Scan for the cell matching the given text and deliver its (X, Y) coordinate at center. 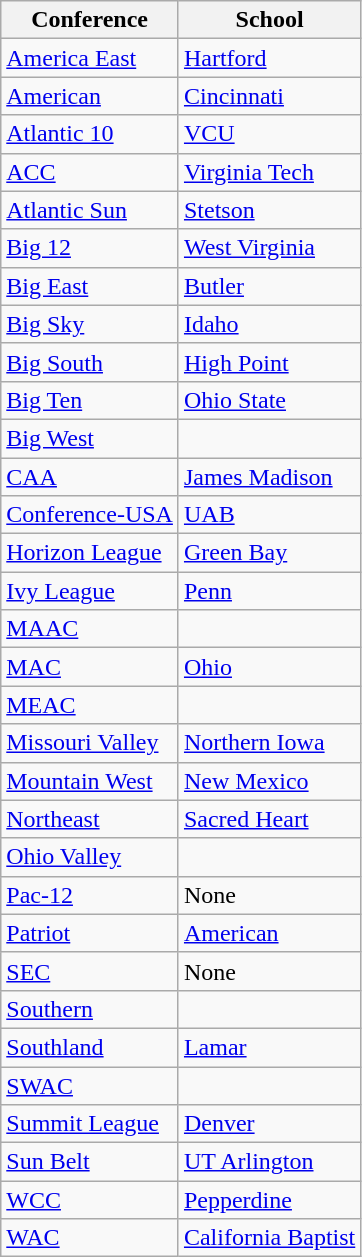
Denver (269, 1124)
Sacred Heart (269, 819)
Southern (90, 1009)
MAC (90, 667)
Ohio State (269, 400)
James Madison (269, 477)
Pac-12 (90, 895)
Butler (269, 286)
CAA (90, 477)
WCC (90, 1200)
Northeast (90, 819)
Green Bay (269, 553)
New Mexico (269, 781)
Patriot (90, 933)
Big South (90, 362)
Missouri Valley (90, 743)
Northern Iowa (269, 743)
Big 12 (90, 248)
Penn (269, 591)
Big East (90, 286)
Conference-USA (90, 515)
Ohio (269, 667)
Stetson (269, 210)
Ivy League (90, 591)
Summit League (90, 1124)
UT Arlington (269, 1162)
High Point (269, 362)
Ohio Valley (90, 857)
Big West (90, 438)
Cincinnati (269, 96)
West Virginia (269, 248)
Hartford (269, 58)
Conference (90, 20)
Mountain West (90, 781)
VCU (269, 134)
America East (90, 58)
Lamar (269, 1047)
Atlantic Sun (90, 210)
UAB (269, 515)
Atlantic 10 (90, 134)
SWAC (90, 1085)
WAC (90, 1238)
Idaho (269, 324)
ACC (90, 172)
Southland (90, 1047)
Big Sky (90, 324)
California Baptist (269, 1238)
Horizon League (90, 553)
MAAC (90, 629)
Sun Belt (90, 1162)
School (269, 20)
MEAC (90, 705)
Pepperdine (269, 1200)
Big Ten (90, 400)
SEC (90, 971)
Virginia Tech (269, 172)
